Extract the [X, Y] coordinate from the center of the cell holding the provided text.  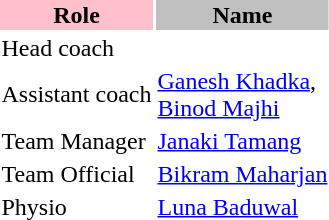
Janaki Tamang [242, 141]
Ganesh Khadka, Binod Majhi [242, 94]
Bikram Maharjan [242, 174]
Head coach [76, 48]
Team Manager [76, 141]
Assistant coach [76, 94]
Role [76, 15]
Team Official [76, 174]
Name [242, 15]
